Pinpoint the cell where the given text exists, returning its (x, y) midpoint coordinate. 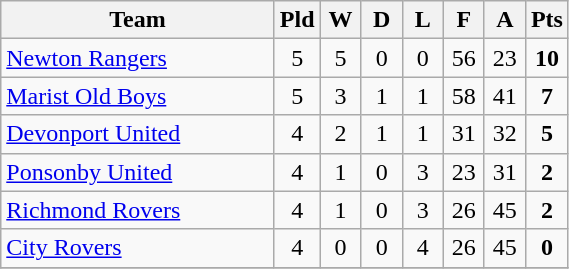
56 (464, 58)
Richmond Rovers (138, 210)
D (382, 20)
City Rovers (138, 248)
A (504, 20)
Marist Old Boys (138, 96)
W (340, 20)
Devonport United (138, 134)
7 (546, 96)
58 (464, 96)
Pts (546, 20)
32 (504, 134)
Ponsonby United (138, 172)
Newton Rangers (138, 58)
Pld (297, 20)
F (464, 20)
41 (504, 96)
L (422, 20)
Team (138, 20)
10 (546, 58)
